From the cell containing the given text, extract its center point as (X, Y) coordinate. 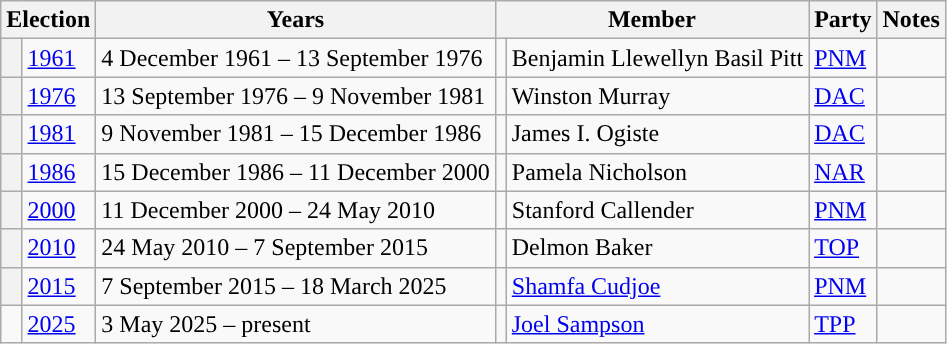
2015 (59, 286)
Shamfa Cudjoe (657, 286)
2025 (59, 324)
TPP (843, 324)
1986 (59, 172)
Delmon Baker (657, 248)
Pamela Nicholson (657, 172)
1961 (59, 58)
Stanford Callender (657, 210)
Years (296, 20)
9 November 1981 – 15 December 1986 (296, 134)
Winston Murray (657, 96)
NAR (843, 172)
James I. Ogiste (657, 134)
Notes (911, 20)
11 December 2000 – 24 May 2010 (296, 210)
TOP (843, 248)
2010 (59, 248)
13 September 1976 – 9 November 1981 (296, 96)
24 May 2010 – 7 September 2015 (296, 248)
2000 (59, 210)
1976 (59, 96)
Party (843, 20)
7 September 2015 – 18 March 2025 (296, 286)
4 December 1961 – 13 September 1976 (296, 58)
3 May 2025 – present (296, 324)
Member (652, 20)
1981 (59, 134)
Benjamin Llewellyn Basil Pitt (657, 58)
Election (48, 20)
Joel Sampson (657, 324)
15 December 1986 – 11 December 2000 (296, 172)
